From the cell containing the given text, extract its center point as (x, y) coordinate. 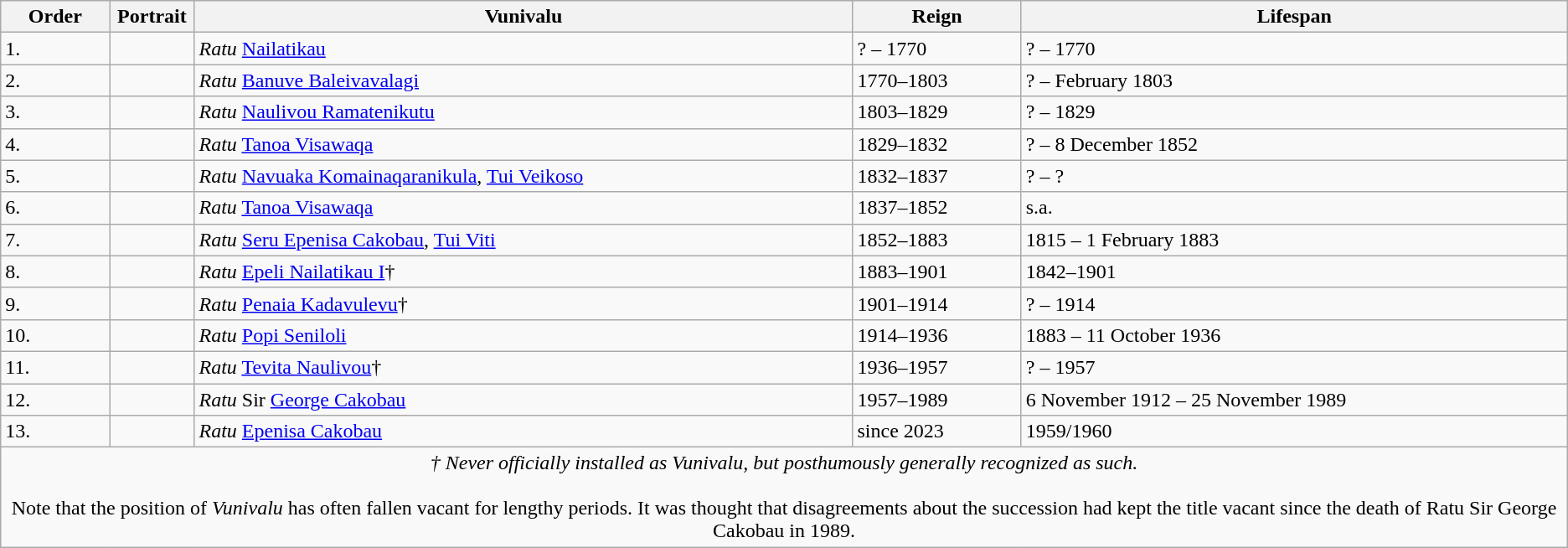
Ratu Epeli Nailatikau I† (524, 271)
1803–1829 (936, 112)
1837–1852 (936, 208)
Portrait (152, 17)
8. (55, 271)
6 November 1912 – 25 November 1989 (1294, 400)
4. (55, 144)
3. (55, 112)
Ratu Navuaka Komainaqaranikula, Tui Veikoso (524, 176)
1770–1803 (936, 80)
Ratu Seru Epenisa Cakobau, Tui Viti (524, 240)
Reign (936, 17)
? – ? (1294, 176)
12. (55, 400)
2. (55, 80)
1832–1837 (936, 176)
5. (55, 176)
Ratu Popi Seniloli (524, 335)
1852–1883 (936, 240)
1. (55, 49)
11. (55, 367)
Ratu Sir George Cakobau (524, 400)
? – 1957 (1294, 367)
Ratu Epenisa Cakobau (524, 432)
Ratu Penaia Kadavulevu† (524, 303)
1901–1914 (936, 303)
1883 – 11 October 1936 (1294, 335)
? – 1829 (1294, 112)
1815 – 1 February 1883 (1294, 240)
? – 8 December 1852 (1294, 144)
Ratu Nailatikau (524, 49)
Ratu Naulivou Ramatenikutu (524, 112)
? – February 1803 (1294, 80)
since 2023 (936, 432)
1914–1936 (936, 335)
s.a. (1294, 208)
1936–1957 (936, 367)
1883–1901 (936, 271)
9. (55, 303)
1959/1960 (1294, 432)
10. (55, 335)
13. (55, 432)
1829–1832 (936, 144)
Vunivalu (524, 17)
7. (55, 240)
Lifespan (1294, 17)
Ratu Banuve Baleivavalagi (524, 80)
Ratu Tevita Naulivou† (524, 367)
? – 1914 (1294, 303)
1842–1901 (1294, 271)
Order (55, 17)
6. (55, 208)
1957–1989 (936, 400)
